Extract the (X, Y) coordinate from the center of the cell holding the provided text.  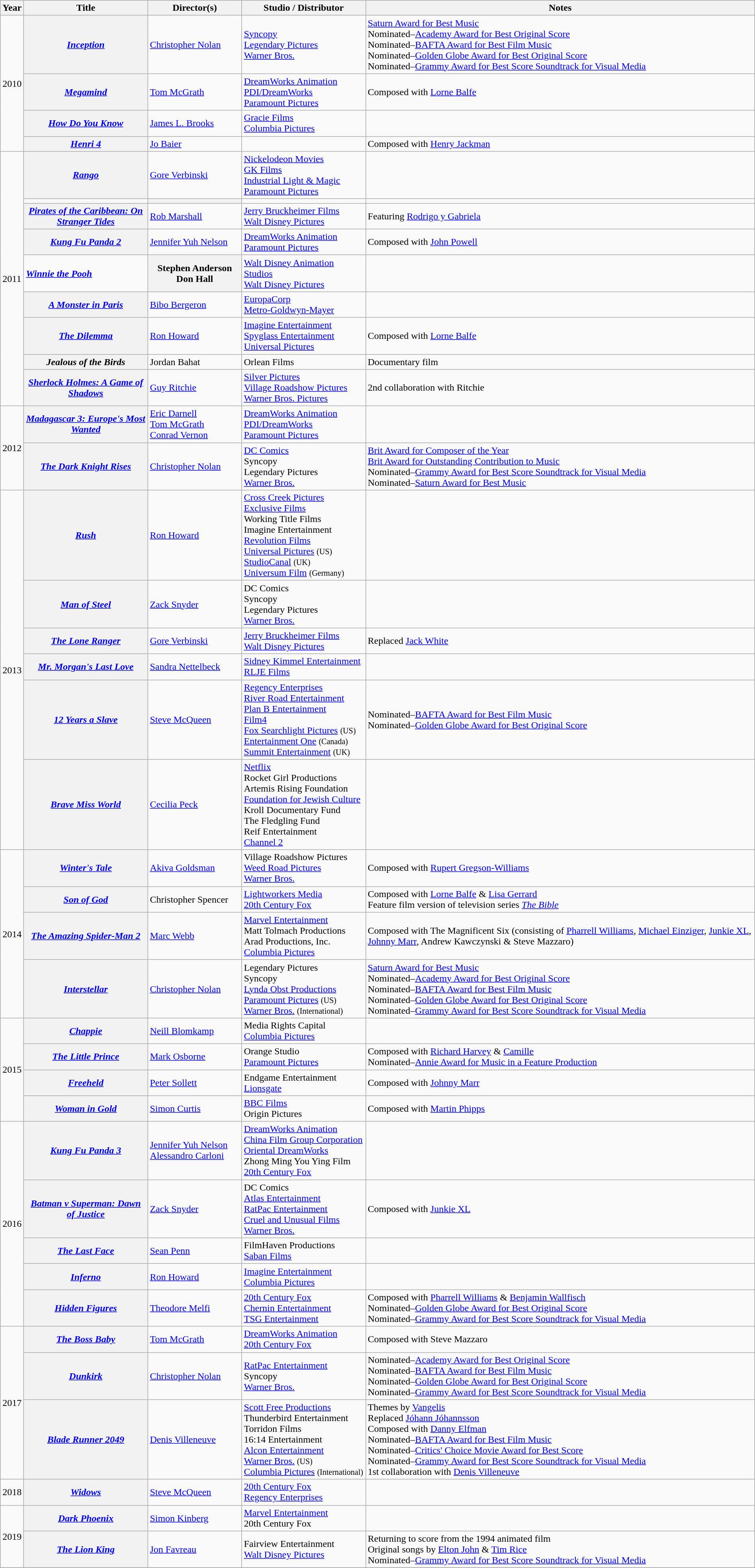
The Little Prince (86, 1057)
Composed with John Powell (560, 242)
2010 (12, 84)
Composed with The Magnificent Six (consisting of Pharrell Williams, Michael Einziger, Junkie XL, Johnny Marr, Andrew Kawczynski & Steve Mazzaro) (560, 936)
Son of God (86, 899)
2nd collaboration with Ritchie (560, 388)
Imagine EntertainmentSpyglass EntertainmentUniversal Pictures (303, 336)
Megamind (86, 92)
Simon Kinberg (195, 1518)
Notes (560, 8)
Composed with Richard Harvey & CamilleNominated–Annie Award for Music in a Feature Production (560, 1057)
Winter's Tale (86, 868)
Woman in Gold (86, 1109)
Chappie (86, 1030)
Composed with Junkie XL (560, 1209)
Sidney Kimmel EntertainmentRLJE Films (303, 667)
Village Roadshow PicturesWeed Road PicturesWarner Bros. (303, 868)
12 Years a Slave (86, 719)
Year (12, 8)
The Amazing Spider-Man 2 (86, 936)
Documentary film (560, 362)
Madagascar 3: Europe's Most Wanted (86, 424)
The Last Face (86, 1251)
Freeheld (86, 1082)
The Dilemma (86, 336)
2018 (12, 1492)
RatPac EntertainmentSyncopyWarner Bros. (303, 1376)
Rango (86, 175)
2017 (12, 1403)
Hidden Figures (86, 1308)
Batman v Superman: Dawn of Justice (86, 1209)
Orange StudioParamount Pictures (303, 1057)
Legendary PicturesSyncopyLynda Obst ProductionsParamount Pictures (US)Warner Bros. (International) (303, 989)
Blade Runner 2049 (86, 1439)
Nominated–BAFTA Award for Best Film MusicNominated–Golden Globe Award for Best Original Score (560, 719)
Inception (86, 45)
Brave Miss World (86, 804)
2014 (12, 934)
Guy Ritchie (195, 388)
Neill Blomkamp (195, 1030)
Bibo Bergeron (195, 304)
BBC FilmsOrigin Pictures (303, 1109)
Denis Villeneuve (195, 1439)
Cecilia Peck (195, 804)
Pirates of the Caribbean: On Stranger Tides (86, 216)
Kung Fu Panda 2 (86, 242)
Jennifer Yuh NelsonAlessandro Carloni (195, 1151)
Winnie the Pooh (86, 273)
Walt Disney Animation StudiosWalt Disney Pictures (303, 273)
Composed with Rupert Gregson-Williams (560, 868)
Scott Free ProductionsThunderbird EntertainmentTorridon Films16:14 EntertainmentAlcon EntertainmentWarner Bros. (US)Columbia Pictures (International) (303, 1439)
Rob Marshall (195, 216)
Composed with Johnny Marr (560, 1082)
Jennifer Yuh Nelson (195, 242)
Christopher Spencer (195, 899)
Fairview EntertainmentWalt Disney Pictures (303, 1549)
Composed with Martin Phipps (560, 1109)
Nickelodeon MoviesGK FilmsIndustrial Light & MagicParamount Pictures (303, 175)
Lightworkers Media20th Century Fox (303, 899)
Studio / Distributor (303, 8)
James L. Brooks (195, 123)
Widows (86, 1492)
Akiva Goldsman (195, 868)
A Monster in Paris (86, 304)
Man of Steel (86, 604)
Director(s) (195, 8)
2015 (12, 1069)
DreamWorks Animation20th Century Fox (303, 1339)
2013 (12, 670)
Theodore Melfi (195, 1308)
Jon Favreau (195, 1549)
Dunkirk (86, 1376)
2016 (12, 1224)
FilmHaven ProductionsSaban Films (303, 1251)
How Do You Know (86, 123)
Media Rights CapitalColumbia Pictures (303, 1030)
20th Century FoxRegency Enterprises (303, 1492)
Jo Baier (195, 144)
2011 (12, 279)
2012 (12, 448)
SyncopyLegendary PicturesWarner Bros. (303, 45)
Kung Fu Panda 3 (86, 1151)
Rush (86, 535)
Dark Phoenix (86, 1518)
2019 (12, 1536)
Marvel Entertainment20th Century Fox (303, 1518)
DreamWorks AnimationParamount Pictures (303, 242)
Composed with Steve Mazzaro (560, 1339)
Replaced Jack White (560, 641)
EuropaCorpMetro-Goldwyn-Mayer (303, 304)
Interstellar (86, 989)
Stephen AndersonDon Hall (195, 273)
The Dark Knight Rises (86, 467)
Jealous of the Birds (86, 362)
Mr. Morgan's Last Love (86, 667)
The Lone Ranger (86, 641)
DC ComicsAtlas EntertainmentRatPac EntertainmentCruel and Unusual FilmsWarner Bros. (303, 1209)
Marc Webb (195, 936)
20th Century FoxChernin EntertainmentTSG Entertainment (303, 1308)
Orlean Films (303, 362)
Sean Penn (195, 1251)
Regency EnterprisesRiver Road EntertainmentPlan B EntertainmentFilm4Fox Searchlight Pictures (US)Entertainment One (Canada)Summit Entertainment (UK) (303, 719)
Eric DarnellTom McGrathConrad Vernon (195, 424)
Composed with Henry Jackman (560, 144)
Featuring Rodrigo y Gabriela (560, 216)
DreamWorks AnimationChina Film Group CorporationOriental DreamWorksZhong Ming You Ying Film20th Century Fox (303, 1151)
Jordan Bahat (195, 362)
Sandra Nettelbeck (195, 667)
Title (86, 8)
Gracie FilmsColumbia Pictures (303, 123)
Imagine EntertainmentColumbia Pictures (303, 1277)
The Boss Baby (86, 1339)
Simon Curtis (195, 1109)
Inferno (86, 1277)
Peter Sollett (195, 1082)
Silver PicturesVillage Roadshow PicturesWarner Bros. Pictures (303, 388)
Marvel EntertainmentMatt Tolmach ProductionsArad Productions, Inc.Columbia Pictures (303, 936)
Sherlock Holmes: A Game of Shadows (86, 388)
Composed with Lorne Balfe & Lisa GerrardFeature film version of television series The Bible (560, 899)
The Lion King (86, 1549)
Henri 4 (86, 144)
Mark Osborne (195, 1057)
Endgame EntertainmentLionsgate (303, 1082)
